Search for the cell housing the specified text and yield its (x, y) center coordinate. 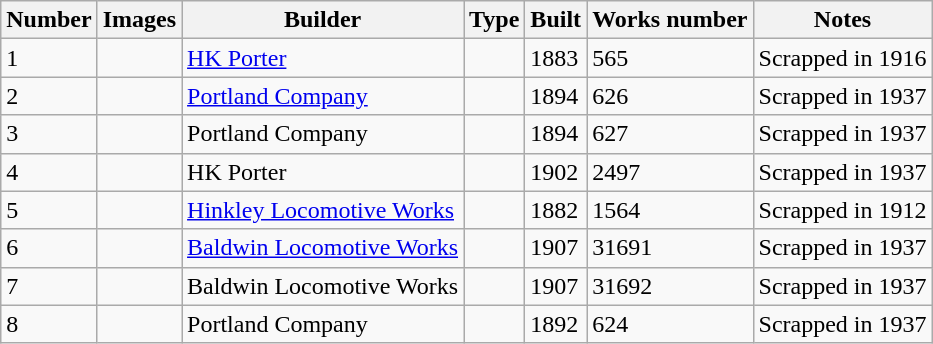
565 (670, 58)
Builder (323, 20)
2 (49, 96)
Built (556, 20)
31691 (670, 248)
624 (670, 324)
5 (49, 210)
1882 (556, 210)
6 (49, 248)
Scrapped in 1912 (842, 210)
Works number (670, 20)
1883 (556, 58)
1 (49, 58)
626 (670, 96)
8 (49, 324)
Scrapped in 1916 (842, 58)
Number (49, 20)
627 (670, 134)
1902 (556, 172)
1564 (670, 210)
2497 (670, 172)
31692 (670, 286)
3 (49, 134)
Images (139, 20)
1892 (556, 324)
Type (494, 20)
7 (49, 286)
Hinkley Locomotive Works (323, 210)
4 (49, 172)
Notes (842, 20)
